Provide the (X, Y) coordinate of the cell's center where the given text is located.  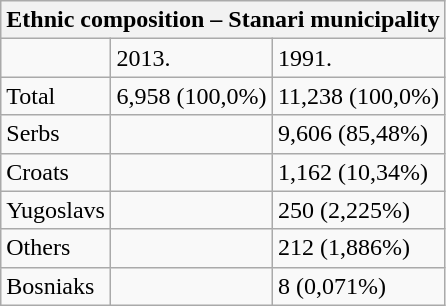
8 (0,071%) (358, 286)
Croats (56, 172)
Ethnic composition – Stanari municipality (223, 20)
2013. (192, 58)
1991. (358, 58)
212 (1,886%) (358, 248)
Serbs (56, 134)
Bosniaks (56, 286)
250 (2,225%) (358, 210)
6,958 (100,0%) (192, 96)
1,162 (10,34%) (358, 172)
Yugoslavs (56, 210)
11,238 (100,0%) (358, 96)
9,606 (85,48%) (358, 134)
Total (56, 96)
Others (56, 248)
